Capture the cell that displays the provided text and extract its [x, y] central coordinate. 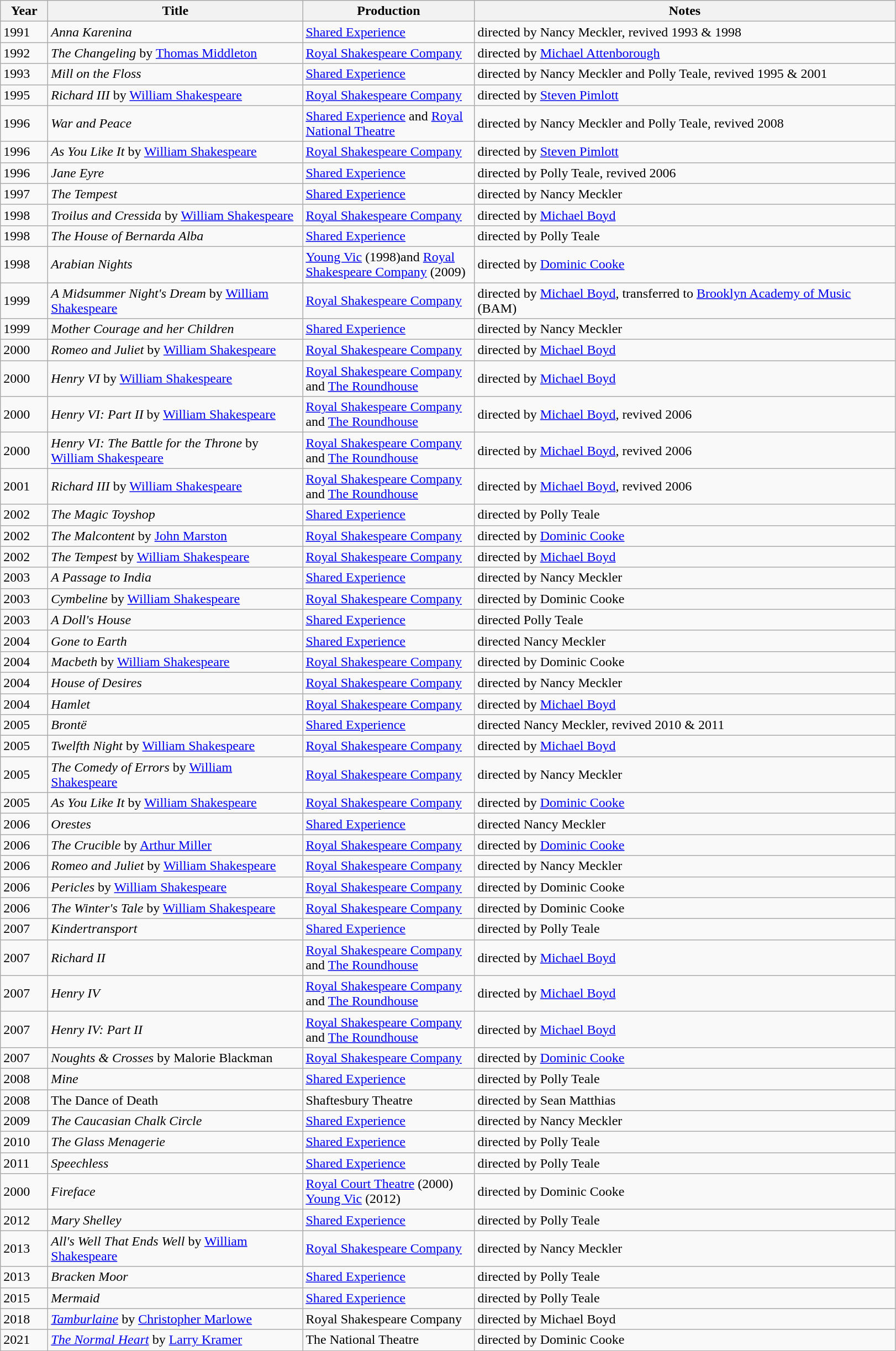
1995 [24, 95]
Mary Shelley [176, 1220]
2010 [24, 1142]
directed by Michael Boyd, transferred to Brooklyn Academy of Music (BAM) [685, 300]
A Doll's House [176, 620]
Shared Experience and Royal National Theatre [389, 124]
Speechless [176, 1163]
Shaftesbury Theatre [389, 1100]
Production [389, 11]
Troilus and Cressida by William Shakespeare [176, 215]
directed Nancy Meckler, revived 2010 & 2011 [685, 725]
2011 [24, 1163]
The House of Bernarda Alba [176, 236]
directed by Polly Teale, revived 2006 [685, 173]
Henry VI: The Battle for the Throne by William Shakespeare [176, 451]
The Dance of Death [176, 1100]
Pericles by William Shakespeare [176, 887]
directed Polly Teale [685, 620]
Cymbeline by William Shakespeare [176, 599]
Mermaid [176, 1298]
Henry IV: Part II [176, 1030]
2018 [24, 1319]
2001 [24, 486]
Notes [685, 11]
Orestes [176, 824]
A Passage to India [176, 578]
The Tempest by William Shakespeare [176, 557]
directed by Nancy Meckler and Polly Teale, revived 2008 [685, 124]
Brontë [176, 725]
2015 [24, 1298]
Mother Courage and her Children [176, 329]
directed by Nancy Meckler, revived 1993 & 1998 [685, 32]
Twelfth Night by William Shakespeare [176, 746]
Kindertransport [176, 929]
All's Well That Ends Well by William Shakespeare [176, 1248]
Tamburlaine by Christopher Marlowe [176, 1319]
The Malcontent by John Marston [176, 536]
The Glass Menagerie [176, 1142]
Noughts & Crosses by Malorie Blackman [176, 1058]
Mill on the Floss [176, 74]
Mine [176, 1079]
The Changeling by Thomas Middleton [176, 53]
The Winter's Tale by William Shakespeare [176, 908]
House of Desires [176, 683]
The Comedy of Errors by William Shakespeare [176, 774]
The Normal Heart by Larry Kramer [176, 1340]
Gone to Earth [176, 641]
1993 [24, 74]
War and Peace [176, 124]
1991 [24, 32]
A Midsummer Night's Dream by William Shakespeare [176, 300]
1992 [24, 53]
Richard II [176, 958]
Jane Eyre [176, 173]
Bracken Moor [176, 1277]
Macbeth by William Shakespeare [176, 662]
Year [24, 11]
Young Vic (1998)and Royal Shakespeare Company (2009) [389, 264]
directed by Nancy Meckler and Polly Teale, revived 1995 & 2001 [685, 74]
The Magic Toyshop [176, 515]
1997 [24, 194]
Henry VI: Part II by William Shakespeare [176, 414]
Henry VI by William Shakespeare [176, 379]
The Tempest [176, 194]
2012 [24, 1220]
Henry IV [176, 993]
directed by Sean Matthias [685, 1100]
The Crucible by Arthur Miller [176, 845]
Title [176, 11]
Hamlet [176, 704]
Royal Court Theatre (2000) Young Vic (2012) [389, 1192]
Anna Karenina [176, 32]
Arabian Nights [176, 264]
2009 [24, 1121]
The Caucasian Chalk Circle [176, 1121]
2021 [24, 1340]
directed by Michael Attenborough [685, 53]
The National Theatre [389, 1340]
Fireface [176, 1192]
